Find where the given text appears and provide that cell's center as (X, Y) coordinate. 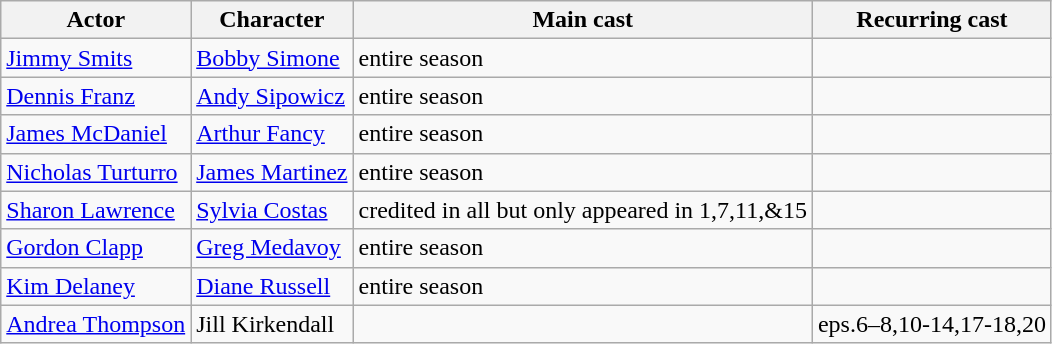
Nicholas Turturro (96, 172)
James McDaniel (96, 134)
eps.6–8,10-14,17-18,20 (932, 324)
Main cast (582, 20)
Diane Russell (272, 286)
credited in all but only appeared in 1,7,11,&15 (582, 210)
Greg Medavoy (272, 248)
Andrea Thompson (96, 324)
Character (272, 20)
Jimmy Smits (96, 58)
Gordon Clapp (96, 248)
Jill Kirkendall (272, 324)
Sharon Lawrence (96, 210)
Arthur Fancy (272, 134)
Andy Sipowicz (272, 96)
Dennis Franz (96, 96)
Bobby Simone (272, 58)
Actor (96, 20)
Kim Delaney (96, 286)
Sylvia Costas (272, 210)
Recurring cast (932, 20)
James Martinez (272, 172)
